Locate the cell with the specified text and output its [X, Y] center coordinate. 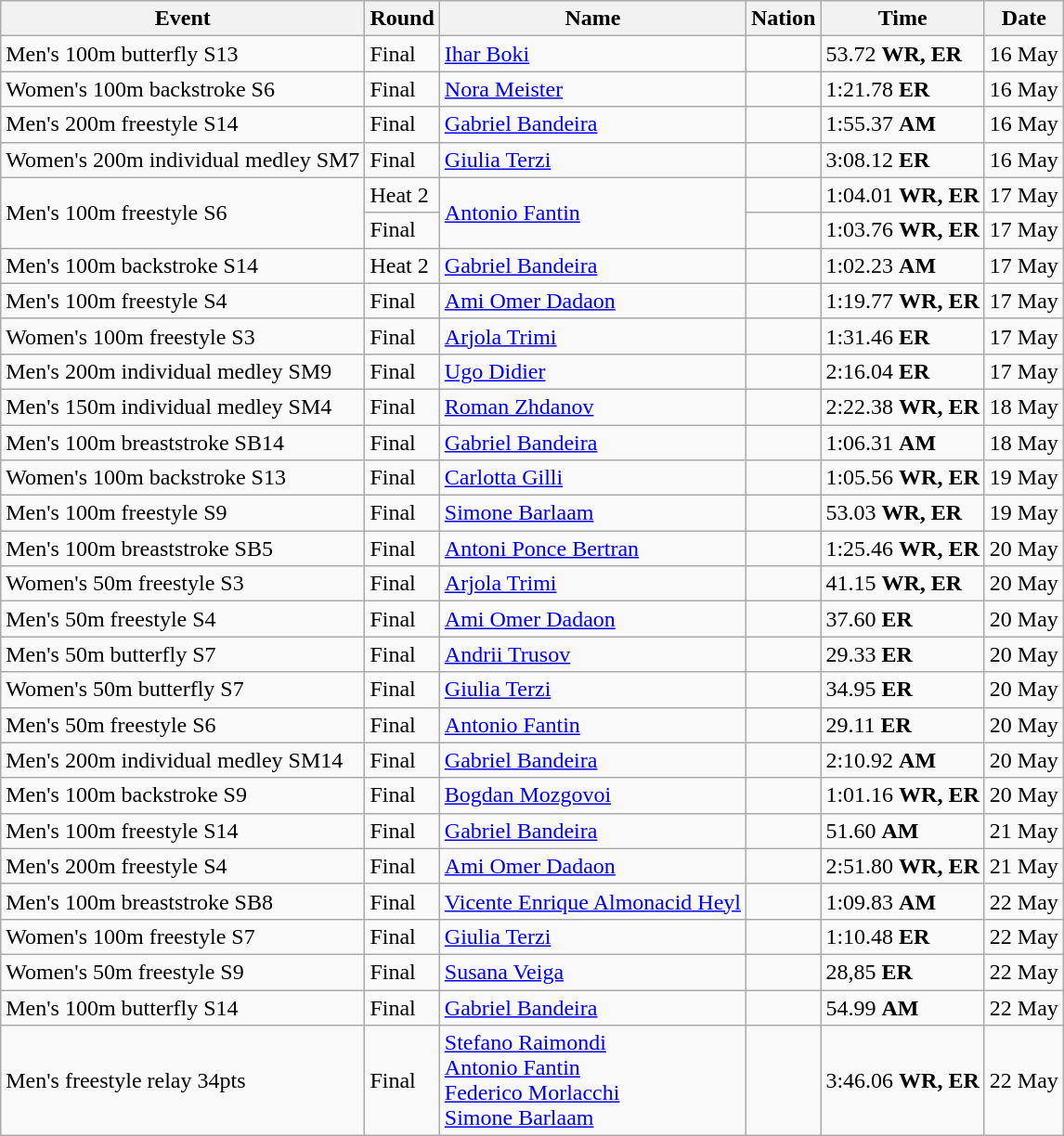
Date [1023, 19]
1:55.37 AM [902, 124]
Ihar Boki [592, 54]
1:02.23 AM [902, 265]
2:51.80 WR, ER [902, 866]
1:05.56 WR, ER [902, 478]
Bogdan Mozgovoi [592, 795]
54.99 AM [902, 1007]
Men's 100m freestyle S6 [183, 213]
Nora Meister [592, 89]
Stefano RaimondiAntonio FantinFederico MorlacchiSimone Barlaam [592, 1080]
Men's 100m butterfly S13 [183, 54]
53.72 WR, ER [902, 54]
Men's 50m freestyle S4 [183, 619]
Men's 100m breaststroke SB5 [183, 549]
1:10.48 ER [902, 936]
Women's 100m backstroke S13 [183, 478]
2:16.04 ER [902, 371]
Event [183, 19]
1:03.76 WR, ER [902, 230]
Andrii Trusov [592, 654]
Nation [783, 19]
28,85 ER [902, 972]
Men's 200m individual medley SM14 [183, 760]
3:08.12 ER [902, 160]
29.33 ER [902, 654]
Susana Veiga [592, 972]
1:19.77 WR, ER [902, 301]
37.60 ER [902, 619]
Men's 150m individual medley SM4 [183, 407]
Ugo Didier [592, 371]
53.03 WR, ER [902, 513]
1:25.46 WR, ER [902, 549]
1:09.83 AM [902, 901]
Roman Zhdanov [592, 407]
51.60 AM [902, 831]
Women's 100m freestyle S3 [183, 336]
Men's 100m butterfly S14 [183, 1007]
Antoni Ponce Bertran [592, 549]
Time [902, 19]
Name [592, 19]
Men's 100m backstroke S14 [183, 265]
1:01.16 WR, ER [902, 795]
1:31.46 ER [902, 336]
Men's 200m individual medley SM9 [183, 371]
Women's 50m freestyle S9 [183, 972]
Women's 50m freestyle S3 [183, 584]
1:21.78 ER [902, 89]
Men's 50m butterfly S7 [183, 654]
29.11 ER [902, 725]
Men's 200m freestyle S4 [183, 866]
34.95 ER [902, 690]
Men's 100m breaststroke SB8 [183, 901]
2:10.92 AM [902, 760]
Men's 100m freestyle S9 [183, 513]
Round [402, 19]
Simone Barlaam [592, 513]
Men's 200m freestyle S14 [183, 124]
Women's 100m freestyle S7 [183, 936]
2:22.38 WR, ER [902, 407]
Vicente Enrique Almonacid Heyl [592, 901]
Men's 50m freestyle S6 [183, 725]
Men's freestyle relay 34pts [183, 1080]
Women's 50m butterfly S7 [183, 690]
Men's 100m freestyle S4 [183, 301]
1:04.01 WR, ER [902, 195]
3:46.06 WR, ER [902, 1080]
41.15 WR, ER [902, 584]
Women's 200m individual medley SM7 [183, 160]
Men's 100m backstroke S9 [183, 795]
Women's 100m backstroke S6 [183, 89]
Men's 100m breaststroke SB14 [183, 443]
Carlotta Gilli [592, 478]
Men's 100m freestyle S14 [183, 831]
1:06.31 AM [902, 443]
